Determine the [x, y] coordinate at the center of the cell enclosing the given text.  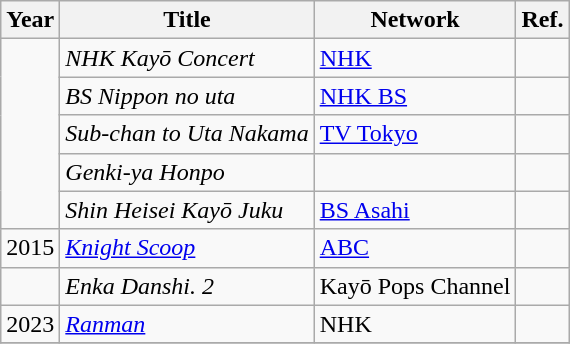
Year [30, 20]
Genki-ya Honpo [187, 172]
BS Nippon no uta [187, 96]
Network [415, 20]
2015 [30, 248]
NHK Kayō Concert [187, 58]
Shin Heisei Kayō Juku [187, 210]
Enka Danshi. 2 [187, 286]
NHK BS [415, 96]
Knight Scoop [187, 248]
Ranman [187, 324]
TV Tokyo [415, 134]
Sub-chan to Uta Nakama [187, 134]
ABC [415, 248]
Ref. [542, 20]
Title [187, 20]
2023 [30, 324]
BS Asahi [415, 210]
Kayō Pops Channel [415, 286]
